Search for the cell housing the specified text and yield its (x, y) center coordinate. 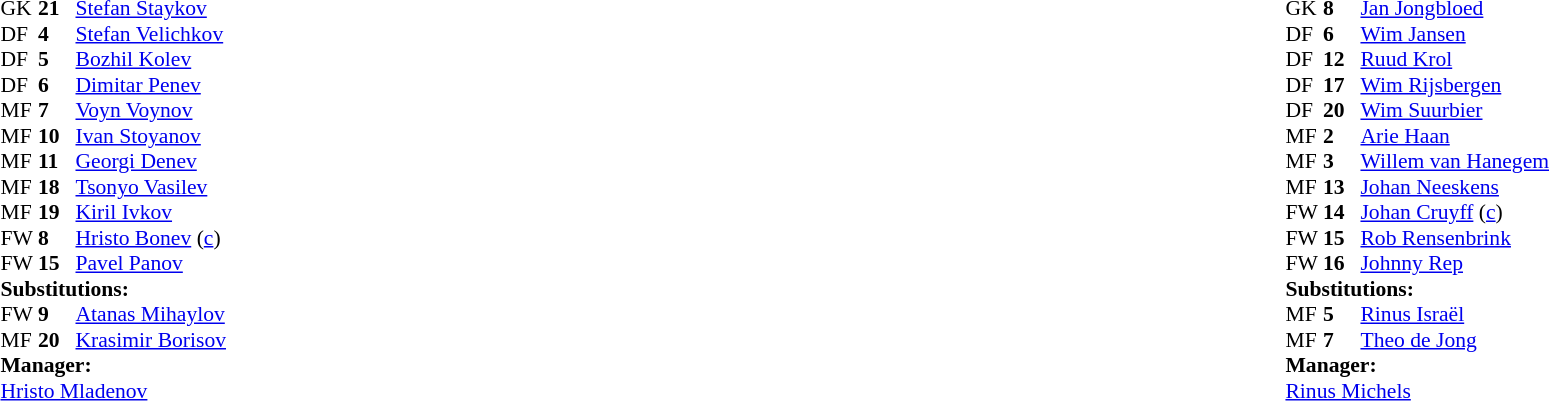
Arie Haan (1454, 136)
Theo de Jong (1454, 340)
Ruud Krol (1454, 59)
Dimitar Penev (151, 85)
Johan Neeskens (1454, 187)
Tsonyo Vasilev (151, 187)
17 (1342, 85)
2 (1342, 136)
Krasimir Borisov (151, 340)
Voyn Voynov (151, 111)
Rob Rensenbrink (1454, 238)
Rinus Israël (1454, 315)
Ivan Stoyanov (151, 136)
Georgi Denev (151, 161)
10 (57, 136)
8 (57, 238)
Atanas Mihaylov (151, 315)
Pavel Panov (151, 263)
Willem van Hanegem (1454, 161)
3 (1342, 161)
4 (57, 34)
Johan Cruyff (c) (1454, 213)
Hristo Bonev (c) (151, 238)
16 (1342, 263)
Johnny Rep (1454, 263)
18 (57, 187)
Bozhil Kolev (151, 59)
Wim Jansen (1454, 34)
13 (1342, 187)
12 (1342, 59)
Stefan Velichkov (151, 34)
11 (57, 161)
Kiril Ivkov (151, 213)
Wim Suurbier (1454, 111)
14 (1342, 213)
9 (57, 315)
19 (57, 213)
Wim Rijsbergen (1454, 85)
